Extract the [x, y] coordinate from the center of the cell holding the provided text.  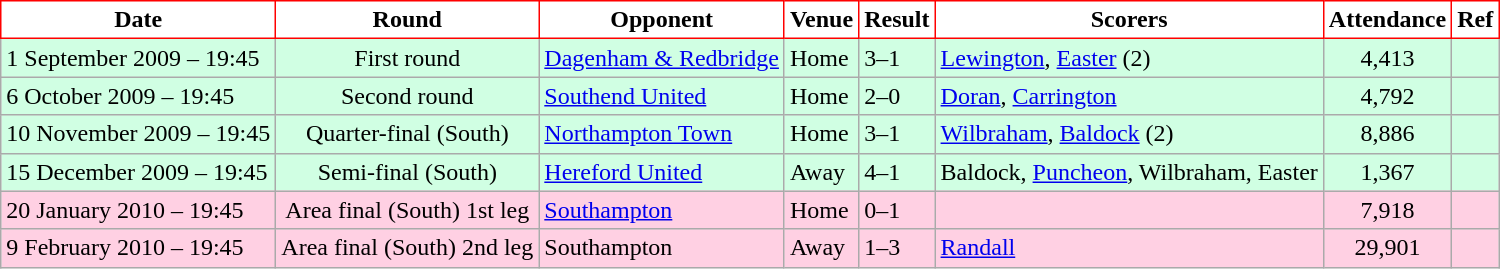
Semi-final (South) [408, 172]
Area final (South) 1st leg [408, 210]
First round [408, 58]
15 December 2009 – 19:45 [138, 172]
Opponent [662, 20]
Doran, Carrington [1129, 96]
Southend United [662, 96]
Second round [408, 96]
Lewington, Easter (2) [1129, 58]
0–1 [897, 210]
4,792 [1387, 96]
Northampton Town [662, 134]
9 February 2010 – 19:45 [138, 248]
Dagenham & Redbridge [662, 58]
Area final (South) 2nd leg [408, 248]
1 September 2009 – 19:45 [138, 58]
10 November 2009 – 19:45 [138, 134]
Wilbraham, Baldock (2) [1129, 134]
Attendance [1387, 20]
Result [897, 20]
Scorers [1129, 20]
Venue [821, 20]
8,886 [1387, 134]
Hereford United [662, 172]
2–0 [897, 96]
1,367 [1387, 172]
29,901 [1387, 248]
20 January 2010 – 19:45 [138, 210]
Baldock, Puncheon, Wilbraham, Easter [1129, 172]
Quarter-final (South) [408, 134]
Round [408, 20]
Date [138, 20]
4,413 [1387, 58]
4–1 [897, 172]
6 October 2009 – 19:45 [138, 96]
1–3 [897, 248]
Randall [1129, 248]
7,918 [1387, 210]
Ref [1476, 20]
